Locate the cell with the specified text and output its (x, y) center coordinate. 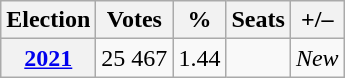
% (200, 20)
+/– (317, 20)
Election (48, 20)
Seats (258, 20)
Votes (134, 20)
1.44 (200, 58)
25 467 (134, 58)
2021 (48, 58)
New (317, 58)
